Detect which cell encompasses the target text, then output its [x, y] center coordinate. 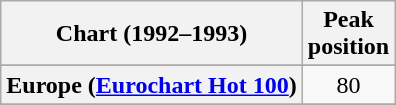
80 [348, 85]
Chart (1992–1993) [152, 34]
Peakposition [348, 34]
Europe (Eurochart Hot 100) [152, 85]
